Find where the given text appears and provide that cell's center as (x, y) coordinate. 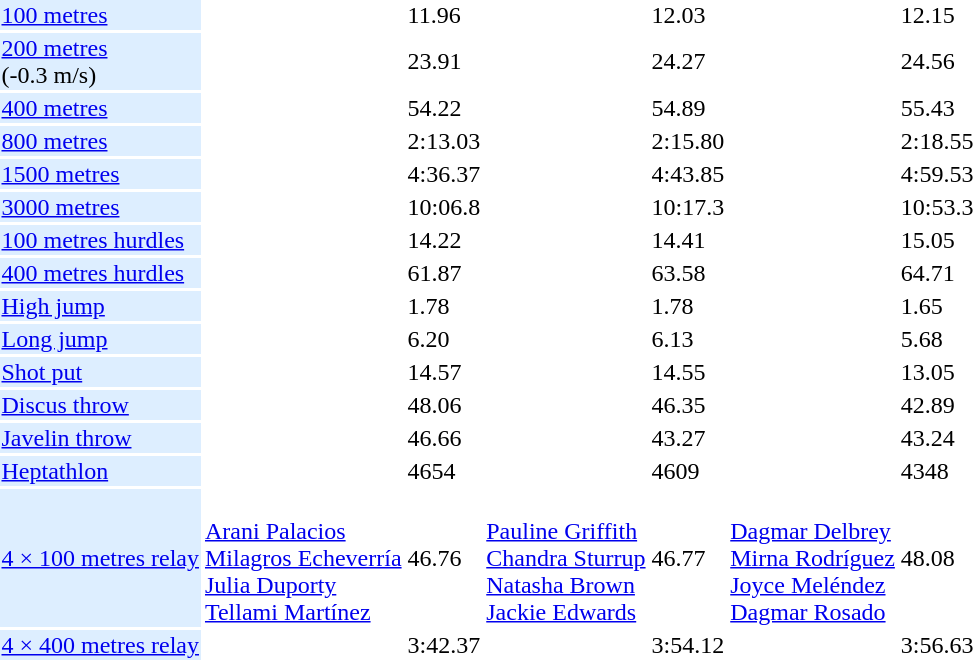
3:42.37 (444, 645)
46.76 (444, 558)
Dagmar Delbrey Mirna Rodríguez Joyce Meléndez Dagmar Rosado (813, 558)
23.91 (444, 62)
1500 metres (100, 174)
46.66 (444, 438)
48.06 (444, 405)
46.35 (688, 405)
14.57 (444, 372)
4:36.37 (444, 174)
3000 metres (100, 207)
3:54.12 (688, 645)
54.22 (444, 108)
Shot put (100, 372)
Heptathlon (100, 471)
100 metres hurdles (100, 240)
14.41 (688, 240)
43.27 (688, 438)
24.27 (688, 62)
4 × 400 metres relay (100, 645)
4 × 100 metres relay (100, 558)
12.03 (688, 15)
4:43.85 (688, 174)
Long jump (100, 339)
400 metres (100, 108)
2:13.03 (444, 141)
4609 (688, 471)
54.89 (688, 108)
Javelin throw (100, 438)
100 metres (100, 15)
4654 (444, 471)
46.77 (688, 558)
6.20 (444, 339)
Pauline Griffith Chandra Sturrup Natasha Brown Jackie Edwards (566, 558)
63.58 (688, 273)
400 metres hurdles (100, 273)
2:15.80 (688, 141)
200 metres (-0.3 m/s) (100, 62)
Arani Palacios Milagros Echeverría Julia Duporty Tellami Martínez (303, 558)
14.22 (444, 240)
6.13 (688, 339)
11.96 (444, 15)
High jump (100, 306)
Discus throw (100, 405)
61.87 (444, 273)
14.55 (688, 372)
10:17.3 (688, 207)
800 metres (100, 141)
10:06.8 (444, 207)
